Provide the (X, Y) coordinate of the cell's center where the given text is located.  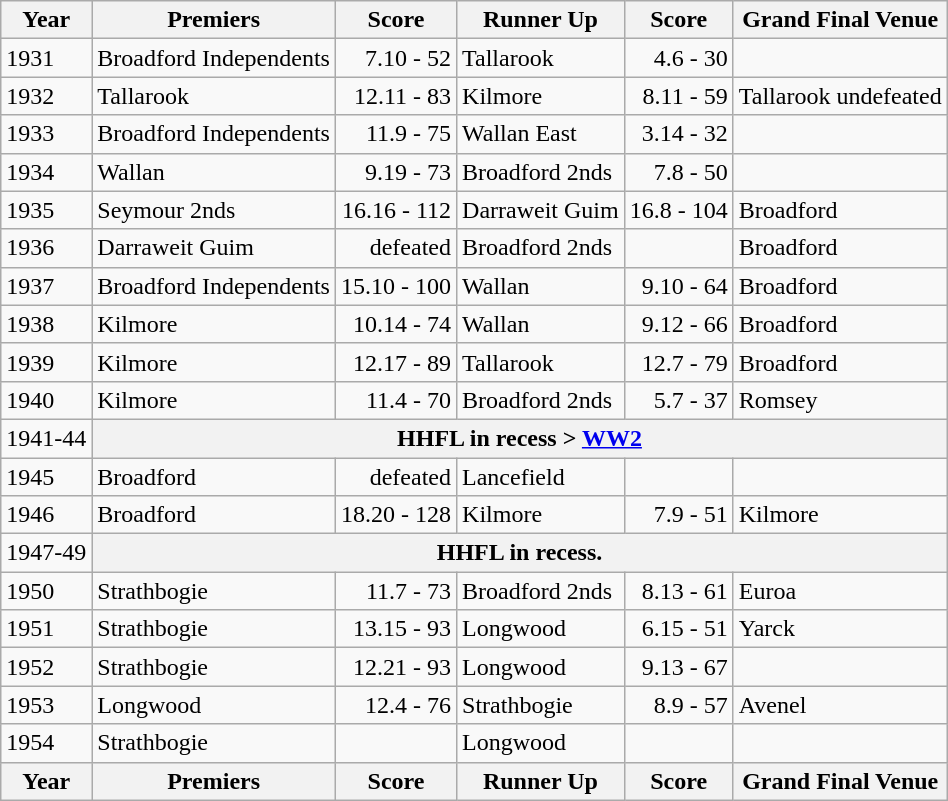
1940 (46, 400)
1931 (46, 58)
1950 (46, 591)
7.10 - 52 (396, 58)
Seymour 2nds (214, 210)
7.9 - 51 (678, 515)
7.8 - 50 (678, 172)
12.11 - 83 (396, 96)
Wallan East (541, 134)
12.21 - 93 (396, 667)
HHFL in recess. (520, 553)
1947-49 (46, 553)
1937 (46, 286)
16.8 - 104 (678, 210)
1954 (46, 743)
5.7 - 37 (678, 400)
1935 (46, 210)
Yarck (840, 629)
18.20 - 128 (396, 515)
Lancefield (541, 477)
4.6 - 30 (678, 58)
Avenel (840, 705)
11.9 - 75 (396, 134)
8.9 - 57 (678, 705)
8.11 - 59 (678, 96)
10.14 - 74 (396, 324)
9.10 - 64 (678, 286)
12.7 - 79 (678, 362)
Tallarook undefeated (840, 96)
9.13 - 67 (678, 667)
1939 (46, 362)
3.14 - 32 (678, 134)
1953 (46, 705)
1933 (46, 134)
1932 (46, 96)
8.13 - 61 (678, 591)
Romsey (840, 400)
1941-44 (46, 438)
16.16 - 112 (396, 210)
15.10 - 100 (396, 286)
1945 (46, 477)
12.4 - 76 (396, 705)
HHFL in recess > WW2 (520, 438)
11.4 - 70 (396, 400)
9.19 - 73 (396, 172)
1946 (46, 515)
1934 (46, 172)
1952 (46, 667)
1938 (46, 324)
13.15 - 93 (396, 629)
1951 (46, 629)
9.12 - 66 (678, 324)
Euroa (840, 591)
11.7 - 73 (396, 591)
6.15 - 51 (678, 629)
1936 (46, 248)
12.17 - 89 (396, 362)
